Find where the given text appears and provide that cell's center as [x, y] coordinate. 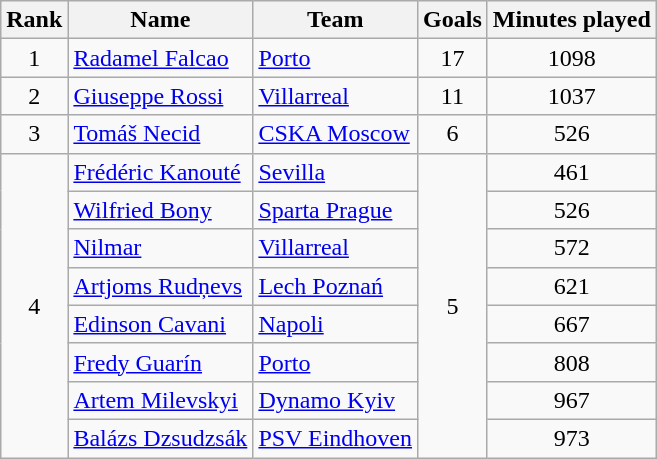
973 [572, 438]
Frédéric Kanouté [160, 172]
Rank [34, 20]
2 [34, 96]
667 [572, 324]
Radamel Falcao [160, 58]
461 [572, 172]
1037 [572, 96]
808 [572, 362]
Giuseppe Rossi [160, 96]
CSKA Moscow [336, 134]
Nilmar [160, 248]
Goals [453, 20]
Sparta Prague [336, 210]
Wilfried Bony [160, 210]
Artjoms Rudņevs [160, 286]
Minutes played [572, 20]
3 [34, 134]
Fredy Guarín [160, 362]
11 [453, 96]
Sevilla [336, 172]
Edinson Cavani [160, 324]
5 [453, 305]
1098 [572, 58]
Tomáš Necid [160, 134]
Artem Milevskyi [160, 400]
Team [336, 20]
967 [572, 400]
PSV Eindhoven [336, 438]
6 [453, 134]
621 [572, 286]
4 [34, 305]
1 [34, 58]
Name [160, 20]
Napoli [336, 324]
Dynamo Kyiv [336, 400]
17 [453, 58]
572 [572, 248]
Lech Poznań [336, 286]
Balázs Dzsudzsák [160, 438]
